Determine the [X, Y] coordinate at the center of the cell enclosing the given text.  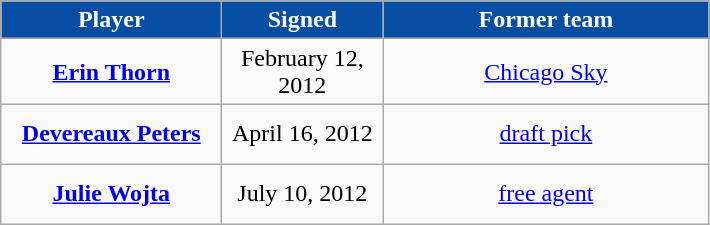
April 16, 2012 [302, 134]
July 10, 2012 [302, 194]
free agent [546, 194]
draft pick [546, 134]
Erin Thorn [112, 72]
Player [112, 20]
Devereaux Peters [112, 134]
Former team [546, 20]
Signed [302, 20]
February 12, 2012 [302, 72]
Julie Wojta [112, 194]
Chicago Sky [546, 72]
